Return [x, y] of the center of cell containing provided text 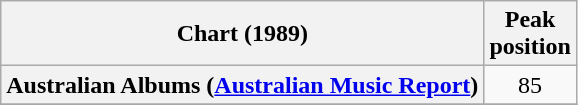
Chart (1989) [242, 34]
85 [530, 85]
Peakposition [530, 34]
Australian Albums (Australian Music Report) [242, 85]
